Output the [X, Y] coordinate of the center of the cell containing the given text.  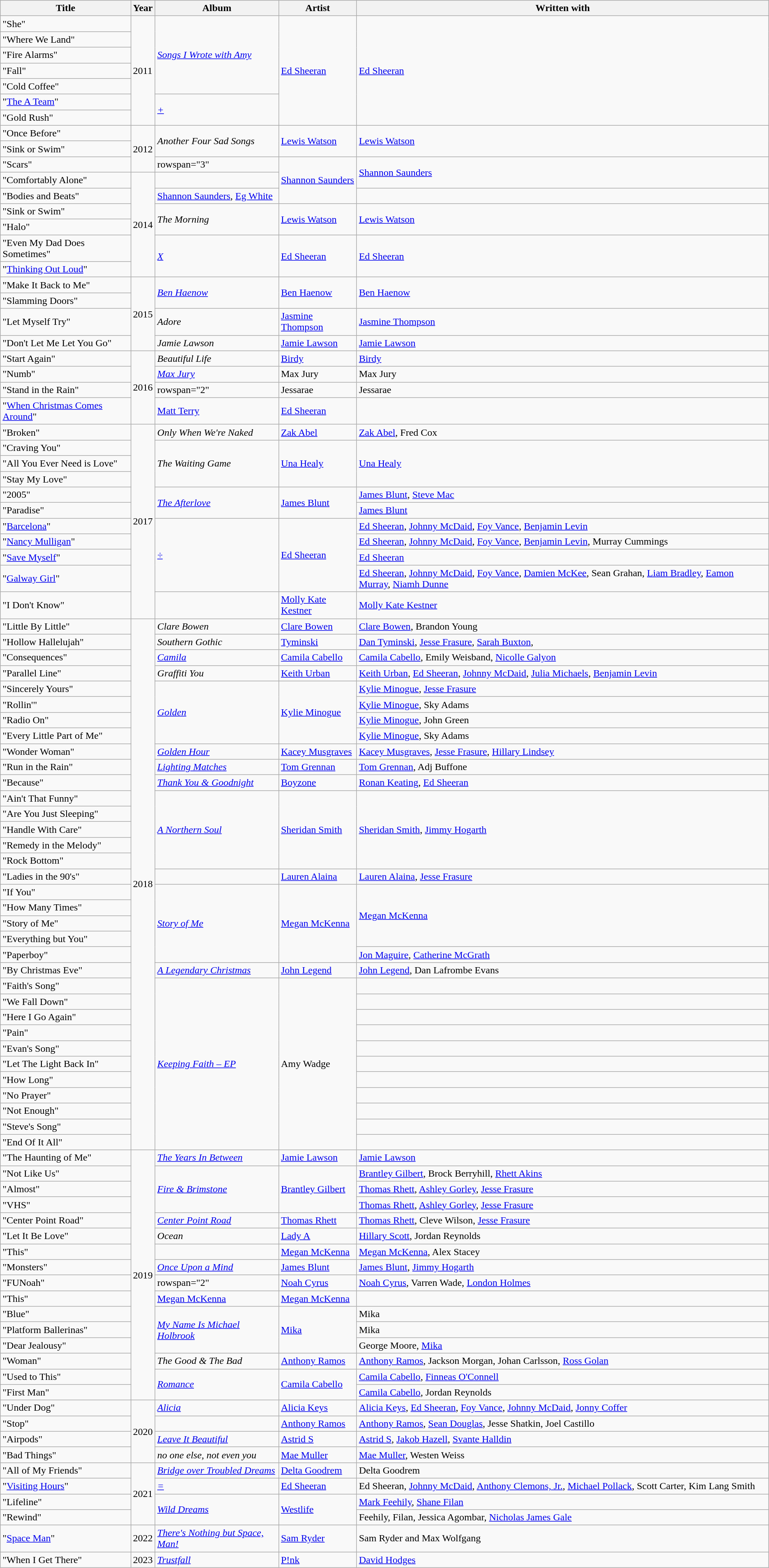
Sheridan Smith, Jimmy Hogarth [563, 830]
"Ladies in the 90's" [66, 876]
Kacey Musgraves [318, 751]
"Let It Be Love" [66, 1236]
Written with [563, 8]
Album [217, 8]
"I Don't Know" [66, 605]
Year [143, 8]
"Save Myself" [66, 557]
Title [66, 8]
2016 [143, 388]
David Hodges [563, 1560]
2021 [143, 1494]
Jon Maguire, Catherine McGrath [563, 954]
Camila Cabello, Jordan Reynolds [563, 1392]
"Numb" [66, 374]
Romance [217, 1384]
Anthony Ramos, Jackson Morgan, Johan Carlsson, Ross Golan [563, 1361]
Leave It Beautiful [217, 1439]
2018 [143, 884]
Tom Grennan [318, 767]
Westlife [318, 1510]
Camila Cabello, Emily Weisband, Nicolle Galyon [563, 658]
Ocean [217, 1236]
Thomas Rhett, Cleve Wilson, Jesse Frasure [563, 1220]
"Start Again" [66, 359]
"Steve's Song" [66, 1127]
P!nk [318, 1560]
Ronan Keating, Ed Sheeran [563, 783]
"Not Like Us" [66, 1173]
A Northern Soul [217, 830]
"She" [66, 24]
Feehily, Filan, Jessica Agombar, Nicholas James Gale [563, 1517]
"Because" [66, 783]
Graffiti You [217, 673]
2011 [143, 71]
Brantley Gilbert [318, 1189]
"Once Before" [66, 133]
Hillary Scott, Jordan Reynolds [563, 1236]
"Blue" [66, 1314]
"Don't Let Me Let You Go" [66, 343]
"Little By Little" [66, 626]
"Barcelona" [66, 526]
no one else, not even you [217, 1455]
"Here I Go Again" [66, 1017]
"Paradise" [66, 510]
"Nancy Mulligan" [66, 542]
James Blunt, Steve Mac [563, 495]
The Morning [217, 219]
"Parallel Line" [66, 673]
"Woman" [66, 1361]
Lauren Alaina, Jesse Frasure [563, 876]
Noah Cyrus [318, 1283]
Bridge over Troubled Dreams [217, 1470]
"All of My Friends" [66, 1470]
Lady A [318, 1236]
Center Point Road [217, 1220]
The Afterlove [217, 503]
Camila [217, 658]
"Platform Ballerinas" [66, 1330]
"Scars" [66, 164]
Kacey Musgraves, Jesse Frasure, Hillary Lindsey [563, 751]
+ [217, 110]
"When Christmas Comes Around" [66, 411]
X [217, 256]
Shannon Saunders, Eg White [217, 196]
"Stay My Love" [66, 479]
"Rollin'" [66, 704]
"Monsters" [66, 1267]
"Wonder Woman" [66, 751]
Lighting Matches [217, 767]
"Visiting Hours" [66, 1486]
Ed Sheeran, Johnny McDaid, Foy Vance, Benjamin Levin [563, 526]
Keeping Faith – EP [217, 1064]
Keith Urban, Ed Sheeran, Johnny McDaid, Julia Michaels, Benjamin Levin [563, 673]
"Even My Dad Does Sometimes" [66, 248]
"Every Little Part of Me" [66, 736]
"Fire Alarms" [66, 55]
Astrid S [318, 1439]
Sam Ryder and Max Wolfgang [563, 1538]
Once Upon a Mind [217, 1267]
"Rock Bottom" [66, 861]
Kylie Minogue, John Green [563, 720]
"Craving You" [66, 448]
George Moore, Mika [563, 1345]
"The A Team" [66, 102]
"Sincerely Yours" [66, 689]
The Years In Between [217, 1158]
Southern Gothic [217, 642]
"Under Dog" [66, 1408]
"Used to This" [66, 1377]
"Let Myself Try" [66, 322]
Wild Dreams [217, 1510]
"The Haunting of Me" [66, 1158]
"Halo" [66, 227]
"End Of It All" [66, 1142]
Matt Terry [217, 411]
Lauren Alaina [318, 876]
"Everything but You" [66, 939]
2023 [143, 1560]
2012 [143, 149]
"Run in the Rain" [66, 767]
"Story of Me" [66, 923]
Kylie Minogue, Jesse Frasure [563, 689]
2019 [143, 1275]
"Airpods" [66, 1439]
Anthony Ramos, Sean Douglas, Jesse Shatkin, Joel Castillo [563, 1423]
There's Nothing but Space, Man! [217, 1538]
= [217, 1486]
"We Fall Down" [66, 1002]
Camila Cabello, Finneas O'Connell [563, 1377]
"Bad Things" [66, 1455]
"Cold Coffee" [66, 86]
"Fall" [66, 71]
"Remedy in the Melody" [66, 845]
Clare Bowen, Brandon Young [563, 626]
Tyminski [318, 642]
Kylie Minogue [318, 712]
"No Prayer" [66, 1095]
2015 [143, 314]
Another Four Sad Songs [217, 141]
"Stand in the Rain" [66, 390]
"Pain" [66, 1033]
Beautiful Life [217, 359]
Alicia Keys [318, 1408]
"How Long" [66, 1080]
"First Man" [66, 1392]
Ed Sheeran, Johnny McDaid, Foy Vance, Damien McKee, Sean Grahan, Liam Bradley, Eamon Murray, Niamh Dunne [563, 578]
"By Christmas Eve" [66, 970]
"How Many Times" [66, 908]
"Paperboy" [66, 954]
Ed Sheeran, Johnny McDaid, Foy Vance, Benjamin Levin, Murray Cummings [563, 542]
Noah Cyrus, Varren Wade, London Holmes [563, 1283]
"If You" [66, 892]
Amy Wadge [318, 1064]
John Legend [318, 970]
"Bodies and Beats" [66, 196]
Sam Ryder [318, 1538]
"Gold Rush" [66, 117]
2020 [143, 1431]
"Thinking Out Loud" [66, 269]
Songs I Wrote with Amy [217, 55]
"Where We Land" [66, 39]
"Let The Light Back In" [66, 1064]
The Good & The Bad [217, 1361]
÷ [217, 555]
"Galway Girl" [66, 578]
Mae Muller, Westen Weiss [563, 1455]
My Name Is Michael Holbrook [217, 1330]
"Hollow Hallelujah" [66, 642]
"Not Enough" [66, 1111]
"Evan's Song" [66, 1048]
2014 [143, 224]
The Waiting Game [217, 463]
Adore [217, 322]
"Consequences" [66, 658]
"When I Get There" [66, 1560]
Story of Me [217, 923]
"Are You Just Sleeping" [66, 814]
James Blunt, Jimmy Hogarth [563, 1267]
Boyzone [318, 783]
Dan Tyminski, Jesse Frasure, Sarah Buxton, [563, 642]
Tom Grennan, Adj Buffone [563, 767]
Only When We're Naked [217, 432]
"Space Man" [66, 1538]
Golden Hour [217, 751]
A Legendary Christmas [217, 970]
"Broken" [66, 432]
Thank You & Goodnight [217, 783]
Fire & Brimstone [217, 1189]
Brantley Gilbert, Brock Berryhill, Rhett Akins [563, 1173]
"Center Point Road" [66, 1220]
Sheridan Smith [318, 830]
2017 [143, 522]
"All You Ever Need is Love" [66, 463]
"Make It Back to Me" [66, 285]
"Slamming Doors" [66, 301]
"Lifeline" [66, 1502]
2022 [143, 1538]
Astrid S, Jakob Hazell, Svante Halldin [563, 1439]
"Almost" [66, 1189]
"Stop" [66, 1423]
"2005" [66, 495]
Ed Sheeran, Johnny McDaid, Anthony Clemons, Jr., Michael Pollack, Scott Carter, Kim Lang Smith [563, 1486]
"VHS" [66, 1205]
John Legend, Dan Lafrombe Evans [563, 970]
Mae Muller [318, 1455]
"Faith's Song" [66, 986]
Mark Feehily, Shane Filan [563, 1502]
"Ain't That Funny" [66, 798]
rowspan="3" [217, 164]
"Comfortably Alone" [66, 180]
Alicia [217, 1408]
"Radio On" [66, 720]
Keith Urban [318, 673]
Thomas Rhett [318, 1220]
"FUNoah" [66, 1283]
Megan McKenna, Alex Stacey [563, 1251]
Golden [217, 712]
Zak Abel, Fred Cox [563, 432]
"Dear Jealousy" [66, 1345]
Alicia Keys, Ed Sheeran, Foy Vance, Johnny McDaid, Jonny Coffer [563, 1408]
"Rewind" [66, 1517]
"Handle With Care" [66, 830]
Zak Abel [318, 432]
Trustfall [217, 1560]
Artist [318, 8]
